Pinpoint the cell where the given text exists, returning its [X, Y] midpoint coordinate. 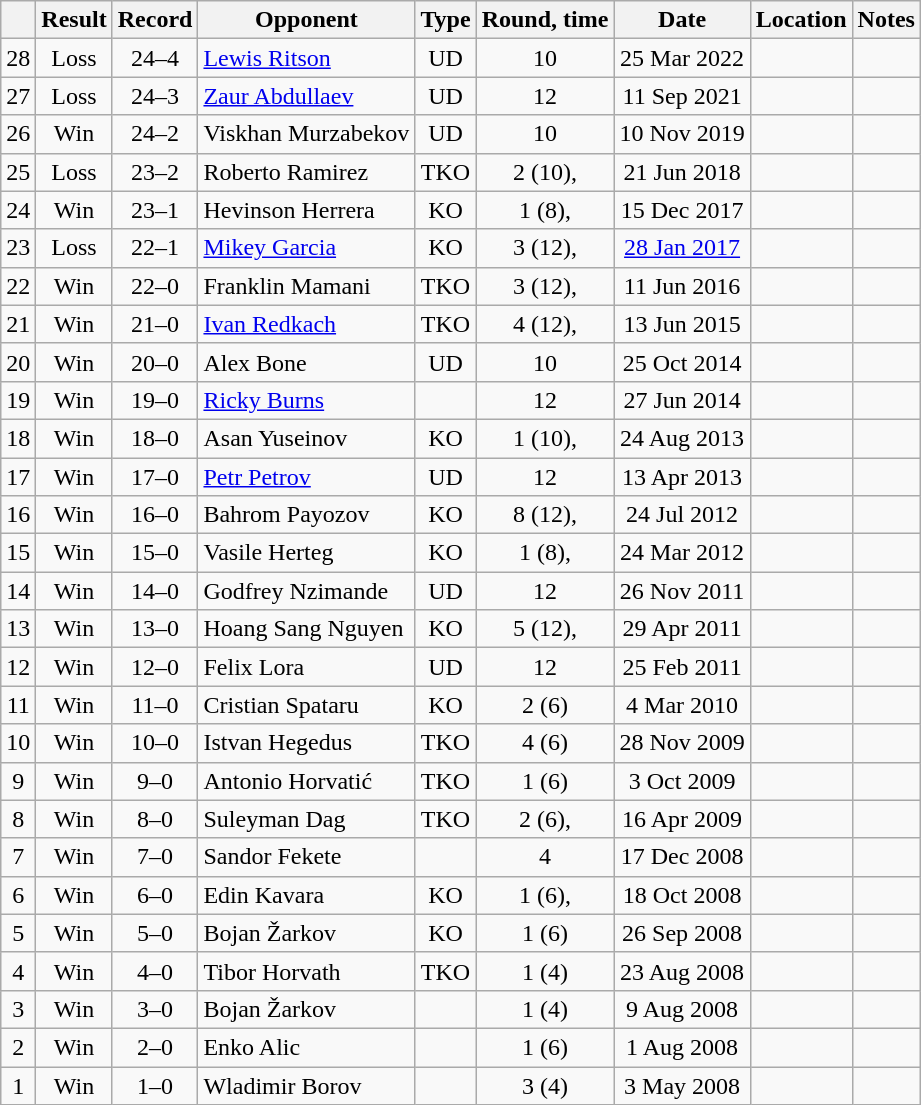
Suleyman Dag [306, 819]
Cristian Spataru [306, 705]
3 (4) [545, 1085]
26 Nov 2011 [682, 591]
18–0 [155, 438]
2 [18, 1047]
27 [18, 96]
21 [18, 324]
24 Mar 2012 [682, 553]
Location [801, 20]
28 [18, 58]
Asan Yuseinov [306, 438]
Round, time [545, 20]
25 [18, 172]
1–0 [155, 1085]
13–0 [155, 629]
17–0 [155, 477]
11 Jun 2016 [682, 286]
4–0 [155, 971]
26 Sep 2008 [682, 933]
Istvan Hegedus [306, 743]
Vasile Herteg [306, 553]
12–0 [155, 667]
9–0 [155, 781]
18 [18, 438]
19 [18, 400]
29 Apr 2011 [682, 629]
Alex Bone [306, 362]
Lewis Ritson [306, 58]
Hevinson Herrera [306, 210]
23 Aug 2008 [682, 971]
15 [18, 553]
24–3 [155, 96]
8 (12), [545, 515]
5 [18, 933]
23 [18, 248]
22 [18, 286]
15–0 [155, 553]
6–0 [155, 895]
1 (6), [545, 895]
Record [155, 20]
9 [18, 781]
11–0 [155, 705]
8–0 [155, 819]
25 Mar 2022 [682, 58]
Date [682, 20]
Bahrom Payozov [306, 515]
Result [74, 20]
3 Oct 2009 [682, 781]
19–0 [155, 400]
15 Dec 2017 [682, 210]
28 Jan 2017 [682, 248]
16–0 [155, 515]
Franklin Mamani [306, 286]
25 Feb 2011 [682, 667]
18 Oct 2008 [682, 895]
Felix Lora [306, 667]
24 [18, 210]
16 [18, 515]
7 [18, 857]
22–1 [155, 248]
2 (6), [545, 819]
Zaur Abdullaev [306, 96]
2 (10), [545, 172]
13 Apr 2013 [682, 477]
6 [18, 895]
1 (10), [545, 438]
Ricky Burns [306, 400]
Sandor Fekete [306, 857]
Mikey Garcia [306, 248]
Antonio Horvatić [306, 781]
Viskhan Murzabekov [306, 134]
23–1 [155, 210]
7–0 [155, 857]
13 [18, 629]
21–0 [155, 324]
24 Jul 2012 [682, 515]
2–0 [155, 1047]
Godfrey Nzimande [306, 591]
22–0 [155, 286]
4 (6) [545, 743]
Hoang Sang Nguyen [306, 629]
24 Aug 2013 [682, 438]
20 [18, 362]
28 Nov 2009 [682, 743]
Type [446, 20]
24–2 [155, 134]
14–0 [155, 591]
16 Apr 2009 [682, 819]
25 Oct 2014 [682, 362]
1 Aug 2008 [682, 1047]
14 [18, 591]
3 May 2008 [682, 1085]
23–2 [155, 172]
Edin Kavara [306, 895]
3–0 [155, 1009]
11 Sep 2021 [682, 96]
5–0 [155, 933]
26 [18, 134]
11 [18, 705]
2 (6) [545, 705]
Petr Petrov [306, 477]
Opponent [306, 20]
13 Jun 2015 [682, 324]
3 [18, 1009]
17 [18, 477]
24–4 [155, 58]
10–0 [155, 743]
Tibor Horvath [306, 971]
Wladimir Borov [306, 1085]
Roberto Ramirez [306, 172]
Notes [886, 20]
21 Jun 2018 [682, 172]
27 Jun 2014 [682, 400]
9 Aug 2008 [682, 1009]
20–0 [155, 362]
5 (12), [545, 629]
1 [18, 1085]
Ivan Redkach [306, 324]
Enko Alic [306, 1047]
4 Mar 2010 [682, 705]
4 (12), [545, 324]
17 Dec 2008 [682, 857]
10 Nov 2019 [682, 134]
8 [18, 819]
